Pinpoint the cell where the given text exists, returning its (X, Y) midpoint coordinate. 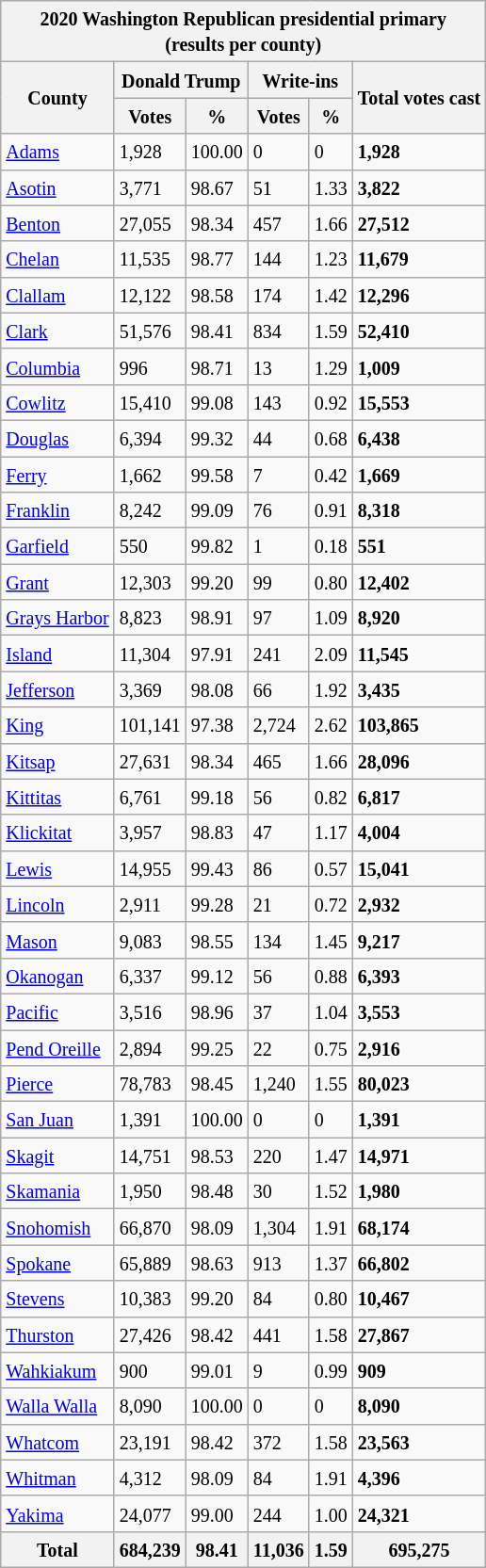
2,932 (418, 904)
Skamania (57, 1191)
3,957 (150, 832)
11,304 (150, 654)
14,971 (418, 1156)
80,023 (418, 1084)
550 (150, 546)
6,817 (418, 797)
98.48 (217, 1191)
Chelan (57, 259)
66 (279, 689)
1.33 (331, 187)
4,396 (418, 1478)
Okanogan (57, 976)
Adams (57, 152)
103,865 (418, 725)
695,275 (418, 1549)
47 (279, 832)
913 (279, 1263)
Cowlitz (57, 402)
99.82 (217, 546)
65,889 (150, 1263)
98.83 (217, 832)
996 (150, 366)
Snohomish (57, 1227)
11,036 (279, 1549)
0.68 (331, 438)
3,822 (418, 187)
0.18 (331, 546)
County (57, 98)
98.55 (217, 940)
27,631 (150, 761)
King (57, 725)
Thurston (57, 1334)
99.32 (217, 438)
0.92 (331, 402)
99 (279, 582)
99.09 (217, 510)
Asotin (57, 187)
Franklin (57, 510)
1.17 (331, 832)
24,321 (418, 1513)
11,545 (418, 654)
78,783 (150, 1084)
1.04 (331, 1011)
0.57 (331, 868)
1,950 (150, 1191)
27,512 (418, 223)
12,402 (418, 582)
23,563 (418, 1442)
10,383 (150, 1299)
11,679 (418, 259)
13 (279, 366)
Benton (57, 223)
27,055 (150, 223)
9,083 (150, 940)
99.00 (217, 1513)
1.47 (331, 1156)
4,004 (418, 832)
9,217 (418, 940)
101,141 (150, 725)
174 (279, 295)
684,239 (150, 1549)
1,662 (150, 474)
6,394 (150, 438)
2.09 (331, 654)
0.82 (331, 797)
1.42 (331, 295)
3,553 (418, 1011)
Whitman (57, 1478)
834 (279, 331)
0.72 (331, 904)
28,096 (418, 761)
76 (279, 510)
Walla Walla (57, 1406)
51 (279, 187)
6,337 (150, 976)
Write-ins (300, 80)
15,553 (418, 402)
551 (418, 546)
15,041 (418, 868)
1,669 (418, 474)
12,303 (150, 582)
1,980 (418, 1191)
144 (279, 259)
8,318 (418, 510)
3,516 (150, 1011)
244 (279, 1513)
66,802 (418, 1263)
4,312 (150, 1478)
Jefferson (57, 689)
66,870 (150, 1227)
134 (279, 940)
Ferry (57, 474)
2,724 (279, 725)
1.00 (331, 1513)
23,191 (150, 1442)
Lewis (57, 868)
465 (279, 761)
Garfield (57, 546)
3,369 (150, 689)
99.01 (217, 1370)
27,867 (418, 1334)
99.28 (217, 904)
Mason (57, 940)
52,410 (418, 331)
9 (279, 1370)
68,174 (418, 1227)
12,296 (418, 295)
Clallam (57, 295)
98.71 (217, 366)
Total votes cast (418, 98)
1.23 (331, 259)
15,410 (150, 402)
98.08 (217, 689)
6,393 (418, 976)
98.53 (217, 1156)
909 (418, 1370)
1,240 (279, 1084)
2.62 (331, 725)
0.75 (331, 1048)
98.96 (217, 1011)
98.67 (217, 187)
0.91 (331, 510)
Douglas (57, 438)
8,823 (150, 618)
143 (279, 402)
98.45 (217, 1084)
1.37 (331, 1263)
6,438 (418, 438)
99.18 (217, 797)
1,304 (279, 1227)
14,955 (150, 868)
1.45 (331, 940)
6,761 (150, 797)
1.52 (331, 1191)
8,242 (150, 510)
441 (279, 1334)
Pacific (57, 1011)
51,576 (150, 331)
27,426 (150, 1334)
10,467 (418, 1299)
99.58 (217, 474)
0.42 (331, 474)
Kittitas (57, 797)
97.91 (217, 654)
11,535 (150, 259)
1.55 (331, 1084)
99.25 (217, 1048)
99.08 (217, 402)
97.38 (217, 725)
97 (279, 618)
98.63 (217, 1263)
1 (279, 546)
Clark (57, 331)
14,751 (150, 1156)
220 (279, 1156)
2020 Washington Republican presidential primary(results per county) (243, 32)
0.88 (331, 976)
1.09 (331, 618)
Wahkiakum (57, 1370)
Columbia (57, 366)
Donald Trump (181, 80)
Total (57, 1549)
3,771 (150, 187)
99.43 (217, 868)
Stevens (57, 1299)
86 (279, 868)
98.77 (217, 259)
30 (279, 1191)
21 (279, 904)
37 (279, 1011)
2,916 (418, 1048)
Grays Harbor (57, 618)
Yakima (57, 1513)
Pend Oreille (57, 1048)
1.29 (331, 366)
2,894 (150, 1048)
8,920 (418, 618)
0.99 (331, 1370)
7 (279, 474)
Island (57, 654)
241 (279, 654)
372 (279, 1442)
2,911 (150, 904)
12,122 (150, 295)
900 (150, 1370)
1,009 (418, 366)
98.91 (217, 618)
44 (279, 438)
99.12 (217, 976)
Pierce (57, 1084)
Klickitat (57, 832)
Whatcom (57, 1442)
Kitsap (57, 761)
3,435 (418, 689)
Grant (57, 582)
22 (279, 1048)
Skagit (57, 1156)
San Juan (57, 1120)
24,077 (150, 1513)
457 (279, 223)
Lincoln (57, 904)
Spokane (57, 1263)
1.92 (331, 689)
98.58 (217, 295)
